Detect which cell encompasses the target text, then output its [x, y] center coordinate. 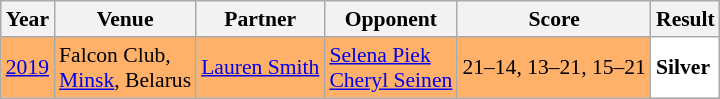
2019 [28, 68]
21–14, 13–21, 15–21 [554, 68]
Lauren Smith [260, 68]
Year [28, 19]
Opponent [390, 19]
Score [554, 19]
Venue [125, 19]
Silver [686, 68]
Selena Piek Cheryl Seinen [390, 68]
Falcon Club,Minsk, Belarus [125, 68]
Partner [260, 19]
Result [686, 19]
